Return the [X, Y] coordinate for the center point of the cell that contains the specified text.  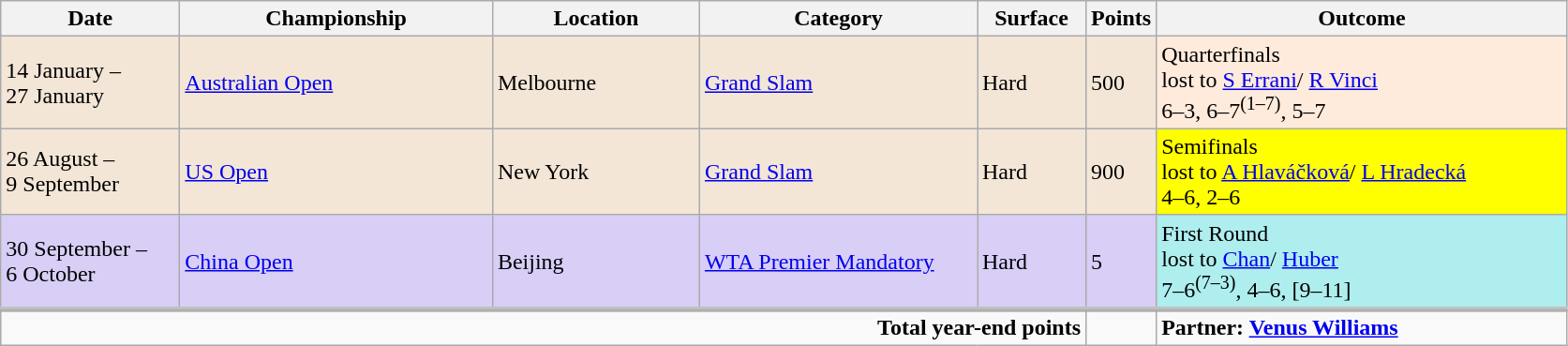
Quarterfinals lost to S Errani/ R Vinci 6–3, 6–7(1–7), 5–7 [1363, 83]
Australian Open [336, 83]
26 August – 9 September [90, 172]
Semifinals lost to A Hlaváčková/ L Hradecká 4–6, 2–6 [1363, 172]
Beijing [596, 263]
US Open [336, 172]
China Open [336, 263]
Surface [1031, 19]
Championship [336, 19]
WTA Premier Mandatory [838, 263]
Location [596, 19]
5 [1121, 263]
Category [838, 19]
Points [1121, 19]
14 January – 27 January [90, 83]
New York [596, 172]
Total year-end points [544, 327]
500 [1121, 83]
Outcome [1363, 19]
Partner: Venus Williams [1363, 327]
Melbourne [596, 83]
900 [1121, 172]
30 September – 6 October [90, 263]
Date [90, 19]
First Round lost to Chan/ Huber 7–6(7–3), 4–6, [9–11] [1363, 263]
